Search for the cell housing the specified text and yield its [x, y] center coordinate. 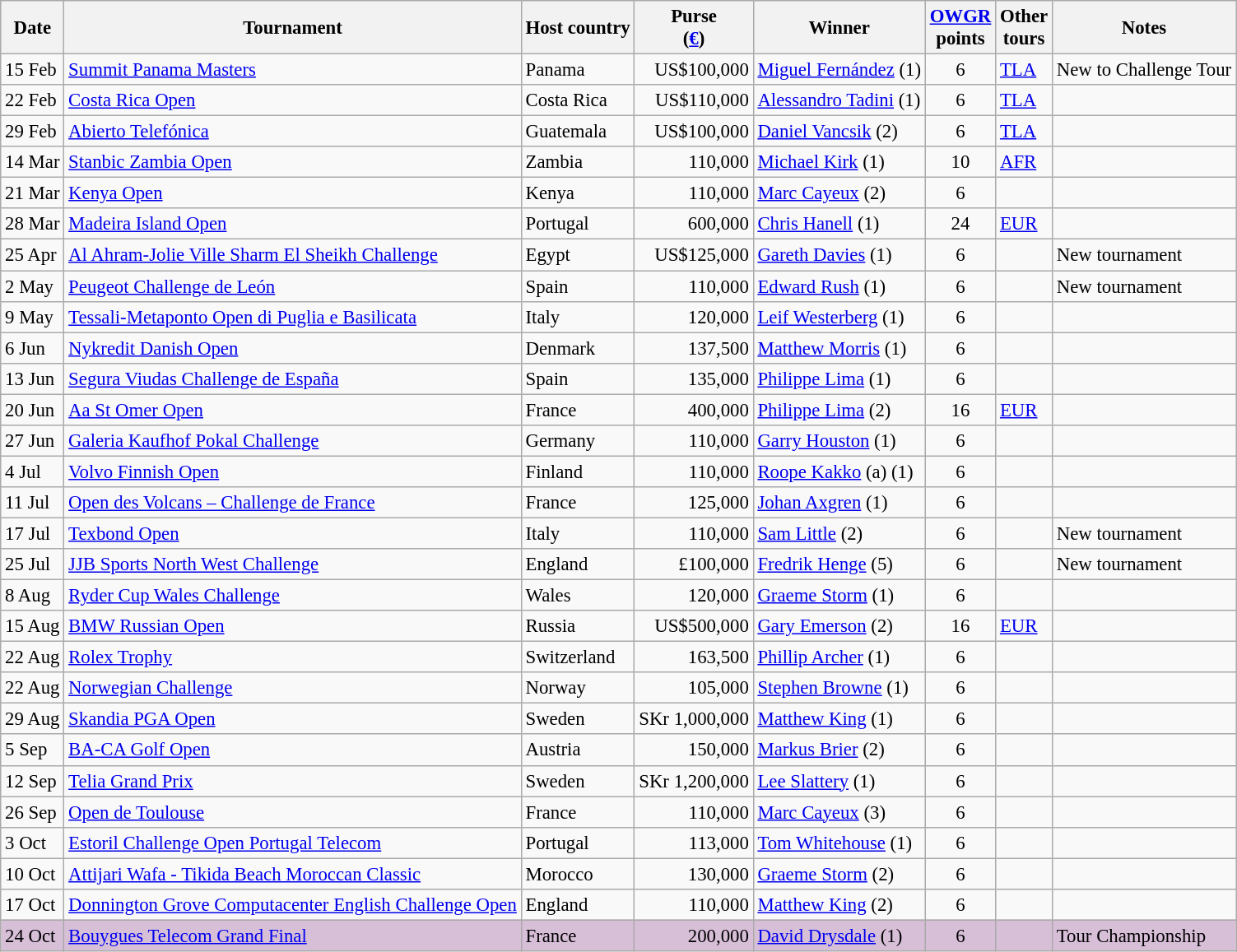
Zambia [578, 162]
135,000 [694, 378]
Texbond Open [293, 533]
25 Apr [33, 255]
Russia [578, 626]
14 Mar [33, 162]
2 May [33, 286]
Garry Houston (1) [839, 441]
Open de Toulouse [293, 812]
US$500,000 [694, 626]
17 Oct [33, 905]
24 Oct [33, 936]
17 Jul [33, 533]
Othertours [1024, 28]
200,000 [694, 936]
Segura Viudas Challenge de España [293, 378]
AFR [1024, 162]
BMW Russian Open [293, 626]
15 Feb [33, 70]
Abierto Telefónica [293, 132]
Aa St Omer Open [293, 410]
4 Jul [33, 471]
Johan Axgren (1) [839, 503]
Peugeot Challenge de León [293, 286]
Kenya [578, 193]
Al Ahram-Jolie Ville Sharm El Sheikh Challenge [293, 255]
SKr 1,000,000 [694, 719]
Alessandro Tadini (1) [839, 100]
163,500 [694, 657]
Summit Panama Masters [293, 70]
150,000 [694, 750]
Tom Whitehouse (1) [839, 843]
Donnington Grove Computacenter English Challenge Open [293, 905]
Germany [578, 441]
Stephen Browne (1) [839, 688]
26 Sep [33, 812]
Panama [578, 70]
Norway [578, 688]
8 Aug [33, 596]
£100,000 [694, 564]
Tour Championship [1144, 936]
Guatemala [578, 132]
Marc Cayeux (2) [839, 193]
Fredrik Henge (5) [839, 564]
13 Jun [33, 378]
137,500 [694, 348]
Edward Rush (1) [839, 286]
28 Mar [33, 225]
Telia Grand Prix [293, 781]
Kenya Open [293, 193]
Chris Hanell (1) [839, 225]
Wales [578, 596]
Nykredit Danish Open [293, 348]
10 Oct [33, 874]
27 Jun [33, 441]
Tessali-Metaponto Open di Puglia e Basilicata [293, 317]
Matthew King (1) [839, 719]
Phillip Archer (1) [839, 657]
Tournament [293, 28]
Graeme Storm (1) [839, 596]
Rolex Trophy [293, 657]
Philippe Lima (1) [839, 378]
Costa Rica Open [293, 100]
9 May [33, 317]
Austria [578, 750]
11 Jul [33, 503]
Galeria Kaufhof Pokal Challenge [293, 441]
Skandia PGA Open [293, 719]
Daniel Vancsik (2) [839, 132]
29 Aug [33, 719]
Matthew Morris (1) [839, 348]
Costa Rica [578, 100]
Finland [578, 471]
Egypt [578, 255]
10 [960, 162]
Purse(€) [694, 28]
Lee Slattery (1) [839, 781]
Marc Cayeux (3) [839, 812]
New to Challenge Tour [1144, 70]
SKr 1,200,000 [694, 781]
3 Oct [33, 843]
Open des Volcans – Challenge de France [293, 503]
David Drysdale (1) [839, 936]
Sam Little (2) [839, 533]
Bouygues Telecom Grand Final [293, 936]
JJB Sports North West Challenge [293, 564]
Gary Emerson (2) [839, 626]
130,000 [694, 874]
BA-CA Golf Open [293, 750]
Leif Westerberg (1) [839, 317]
Date [33, 28]
113,000 [694, 843]
21 Mar [33, 193]
Miguel Fernández (1) [839, 70]
Morocco [578, 874]
24 [960, 225]
12 Sep [33, 781]
Ryder Cup Wales Challenge [293, 596]
Graeme Storm (2) [839, 874]
29 Feb [33, 132]
Norwegian Challenge [293, 688]
125,000 [694, 503]
Madeira Island Open [293, 225]
Switzerland [578, 657]
Winner [839, 28]
Matthew King (2) [839, 905]
600,000 [694, 225]
Philippe Lima (2) [839, 410]
Notes [1144, 28]
Estoril Challenge Open Portugal Telecom [293, 843]
Volvo Finnish Open [293, 471]
Denmark [578, 348]
22 Feb [33, 100]
Gareth Davies (1) [839, 255]
5 Sep [33, 750]
OWGRpoints [960, 28]
US$110,000 [694, 100]
105,000 [694, 688]
20 Jun [33, 410]
400,000 [694, 410]
US$125,000 [694, 255]
Stanbic Zambia Open [293, 162]
25 Jul [33, 564]
Markus Brier (2) [839, 750]
Host country [578, 28]
15 Aug [33, 626]
Roope Kakko (a) (1) [839, 471]
6 Jun [33, 348]
Attijari Wafa - Tikida Beach Moroccan Classic [293, 874]
Michael Kirk (1) [839, 162]
